Detect which cell encompasses the target text, then output its [x, y] center coordinate. 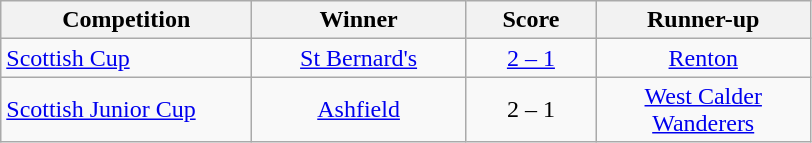
Runner-up [703, 20]
Scottish Cup [126, 58]
West Calder Wanderers [703, 110]
Winner [359, 20]
St Bernard's [359, 58]
Renton [703, 58]
Score [530, 20]
Ashfield [359, 110]
Scottish Junior Cup [126, 110]
Competition [126, 20]
